Extract the (X, Y) coordinate from the center of the cell holding the provided text.  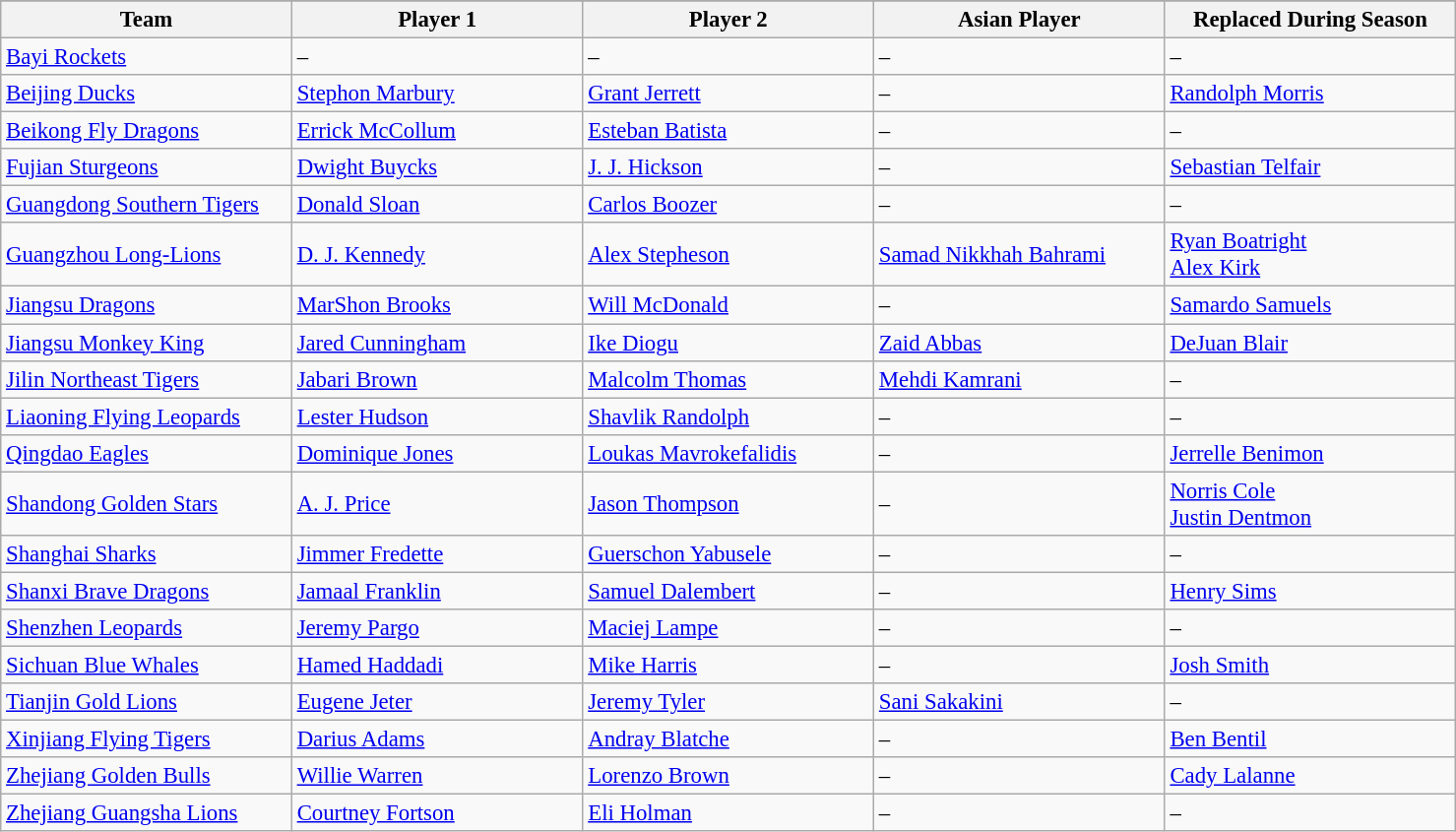
Hamed Haddadi (437, 665)
Loukas Mavrokefalidis (728, 453)
Jerrelle Benimon (1310, 453)
Sani Sakakini (1020, 702)
Guerschon Yabusele (728, 554)
Josh Smith (1310, 665)
Randolph Morris (1310, 94)
Malcolm Thomas (728, 379)
Bayi Rockets (147, 57)
Stephon Marbury (437, 94)
Sebastian Telfair (1310, 167)
Asian Player (1020, 20)
Guangdong Southern Tigers (147, 205)
Andray Blatche (728, 739)
Will McDonald (728, 305)
Zhejiang Golden Bulls (147, 776)
Jiangsu Dragons (147, 305)
Ryan Boatright Alex Kirk (1310, 254)
Shenzhen Leopards (147, 628)
Henry Sims (1310, 591)
Eugene Jeter (437, 702)
Mike Harris (728, 665)
Zhejiang Guangsha Lions (147, 813)
Jiangsu Monkey King (147, 343)
Dwight Buycks (437, 167)
D. J. Kennedy (437, 254)
Donald Sloan (437, 205)
Eli Holman (728, 813)
Shavlik Randolph (728, 416)
Player 2 (728, 20)
Samardo Samuels (1310, 305)
Fujian Sturgeons (147, 167)
Darius Adams (437, 739)
Player 1 (437, 20)
Guangzhou Long-Lions (147, 254)
Replaced During Season (1310, 20)
Shandong Golden Stars (147, 504)
Ike Diogu (728, 343)
Beijing Ducks (147, 94)
Samad Nikkhah Bahrami (1020, 254)
Jeremy Tyler (728, 702)
Mehdi Kamrani (1020, 379)
Samuel Dalembert (728, 591)
Xinjiang Flying Tigers (147, 739)
Jabari Brown (437, 379)
Jared Cunningham (437, 343)
Sichuan Blue Whales (147, 665)
Beikong Fly Dragons (147, 131)
DeJuan Blair (1310, 343)
Lester Hudson (437, 416)
Alex Stepheson (728, 254)
Courtney Fortson (437, 813)
Maciej Lampe (728, 628)
Qingdao Eagles (147, 453)
Team (147, 20)
Jamaal Franklin (437, 591)
Tianjin Gold Lions (147, 702)
Willie Warren (437, 776)
A. J. Price (437, 504)
Carlos Boozer (728, 205)
Zaid Abbas (1020, 343)
Ben Bentil (1310, 739)
Lorenzo Brown (728, 776)
Liaoning Flying Leopards (147, 416)
Jimmer Fredette (437, 554)
Grant Jerrett (728, 94)
Errick McCollum (437, 131)
Dominique Jones (437, 453)
Norris Cole Justin Dentmon (1310, 504)
Jason Thompson (728, 504)
Esteban Batista (728, 131)
Jilin Northeast Tigers (147, 379)
Shanxi Brave Dragons (147, 591)
Cady Lalanne (1310, 776)
Jeremy Pargo (437, 628)
Shanghai Sharks (147, 554)
J. J. Hickson (728, 167)
MarShon Brooks (437, 305)
